Identify which cell holds the provided text, then report its (X, Y) central coordinate. 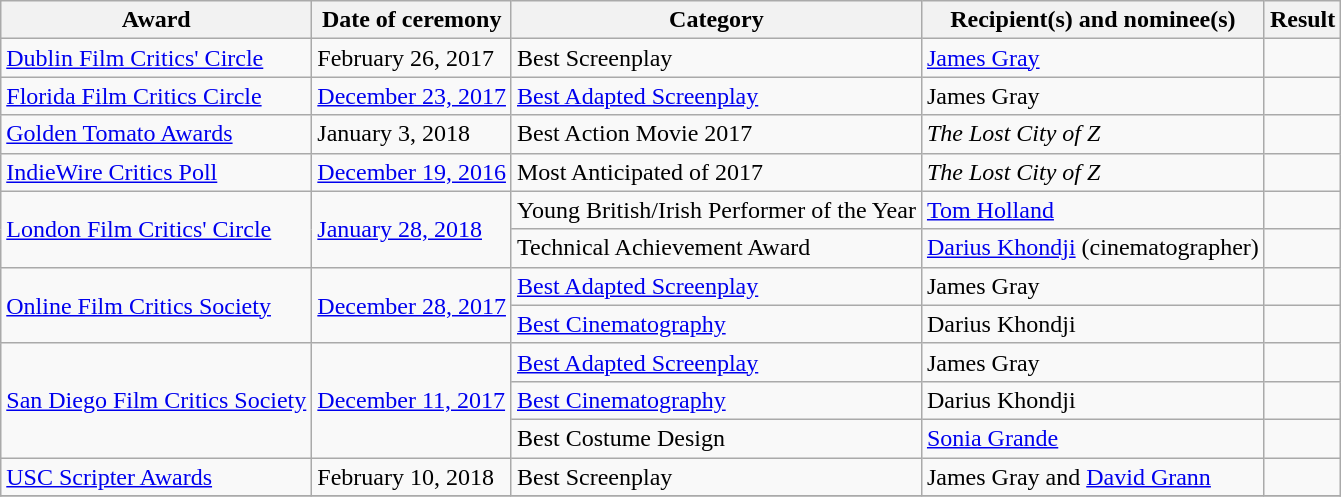
Best Costume Design (716, 438)
December 11, 2017 (412, 400)
James Gray and David Grann (1092, 477)
Golden Tomato Awards (156, 134)
Darius Khondji (cinematographer) (1092, 248)
Category (716, 20)
Online Film Critics Society (156, 305)
Date of ceremony (412, 20)
Young British/Irish Performer of the Year (716, 210)
Most Anticipated of 2017 (716, 172)
December 19, 2016 (412, 172)
London Film Critics' Circle (156, 229)
Technical Achievement Award (716, 248)
Result (1302, 20)
USC Scripter Awards (156, 477)
Dublin Film Critics' Circle (156, 58)
Sonia Grande (1092, 438)
December 23, 2017 (412, 96)
December 28, 2017 (412, 305)
Tom Holland (1092, 210)
Award (156, 20)
Florida Film Critics Circle (156, 96)
IndieWire Critics Poll (156, 172)
February 10, 2018 (412, 477)
February 26, 2017 (412, 58)
January 28, 2018 (412, 229)
Recipient(s) and nominee(s) (1092, 20)
January 3, 2018 (412, 134)
Best Action Movie 2017 (716, 134)
San Diego Film Critics Society (156, 400)
